Scan for the cell matching the given text and deliver its [X, Y] coordinate at center. 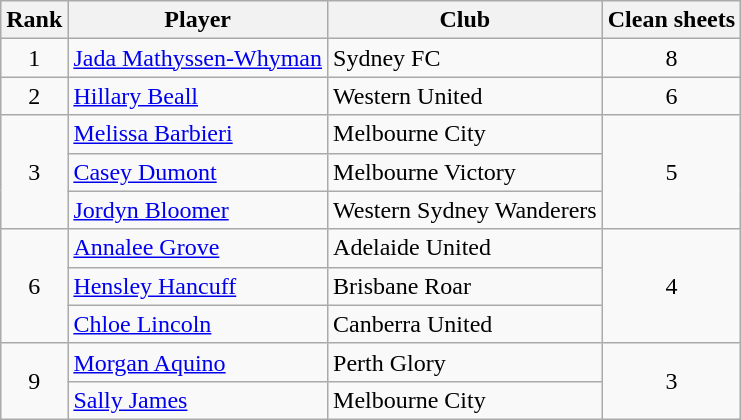
Western United [466, 96]
Clean sheets [671, 20]
Rank [34, 20]
Casey Dumont [198, 172]
Brisbane Roar [466, 286]
Perth Glory [466, 362]
Jada Mathyssen-Whyman [198, 58]
Chloe Lincoln [198, 324]
2 [34, 96]
Jordyn Bloomer [198, 210]
Western Sydney Wanderers [466, 210]
Club [466, 20]
Hensley Hancuff [198, 286]
Morgan Aquino [198, 362]
Canberra United [466, 324]
9 [34, 381]
4 [671, 286]
Melissa Barbieri [198, 134]
Annalee Grove [198, 248]
Melbourne Victory [466, 172]
Sydney FC [466, 58]
5 [671, 172]
8 [671, 58]
Hillary Beall [198, 96]
Adelaide United [466, 248]
Sally James [198, 400]
Player [198, 20]
1 [34, 58]
